Determine the [X, Y] coordinate at the center of the cell enclosing the given text.  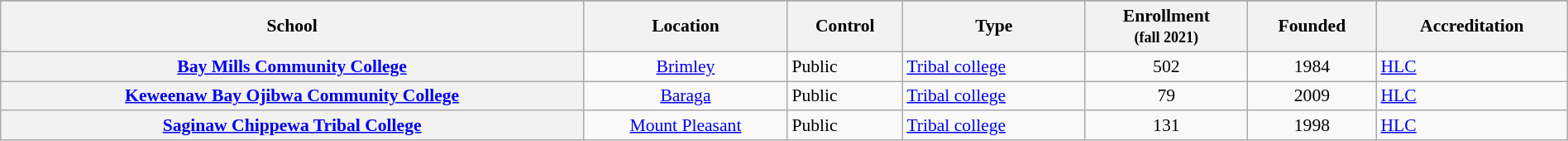
Enrollment(fall 2021) [1166, 27]
Keweenaw Bay Ojibwa Community College [293, 96]
131 [1166, 126]
1984 [1312, 66]
Saginaw Chippewa Tribal College [293, 126]
School [293, 27]
Location [686, 27]
502 [1166, 66]
79 [1166, 96]
Accreditation [1472, 27]
Founded [1312, 27]
Control [845, 27]
Type [994, 27]
2009 [1312, 96]
Bay Mills Community College [293, 66]
Baraga [686, 96]
Brimley [686, 66]
1998 [1312, 126]
Mount Pleasant [686, 126]
